Locate the cell with the specified text and output its (x, y) center coordinate. 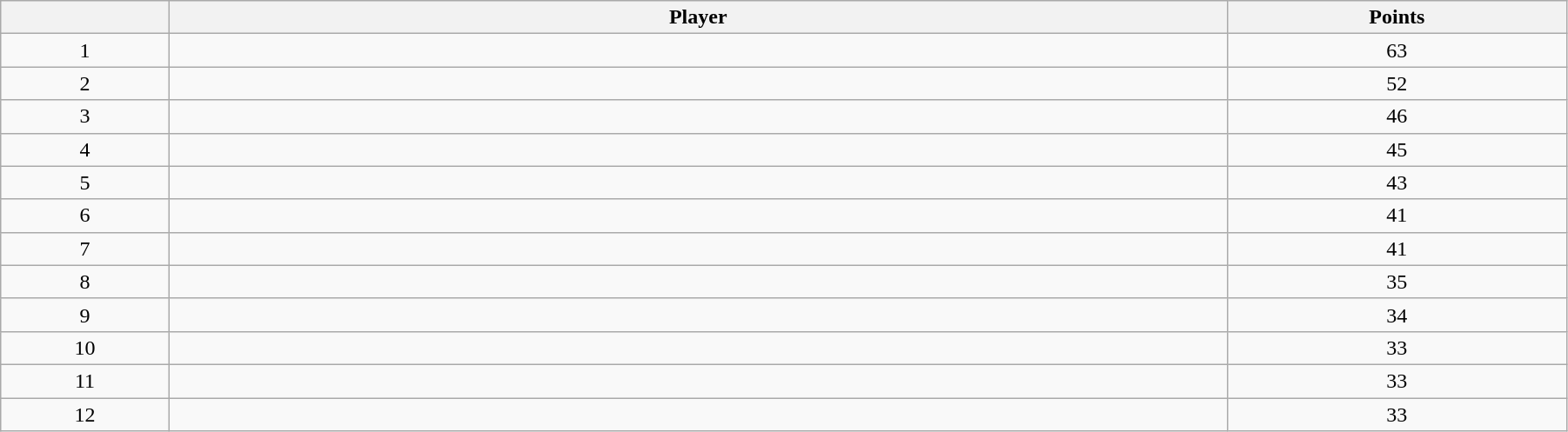
34 (1397, 315)
7 (85, 249)
5 (85, 183)
9 (85, 315)
4 (85, 150)
45 (1397, 150)
Points (1397, 17)
2 (85, 83)
63 (1397, 50)
8 (85, 282)
10 (85, 348)
46 (1397, 116)
43 (1397, 183)
52 (1397, 83)
12 (85, 415)
Player (698, 17)
35 (1397, 282)
11 (85, 381)
1 (85, 50)
3 (85, 116)
6 (85, 216)
